Return (x, y) of the center of cell containing provided text 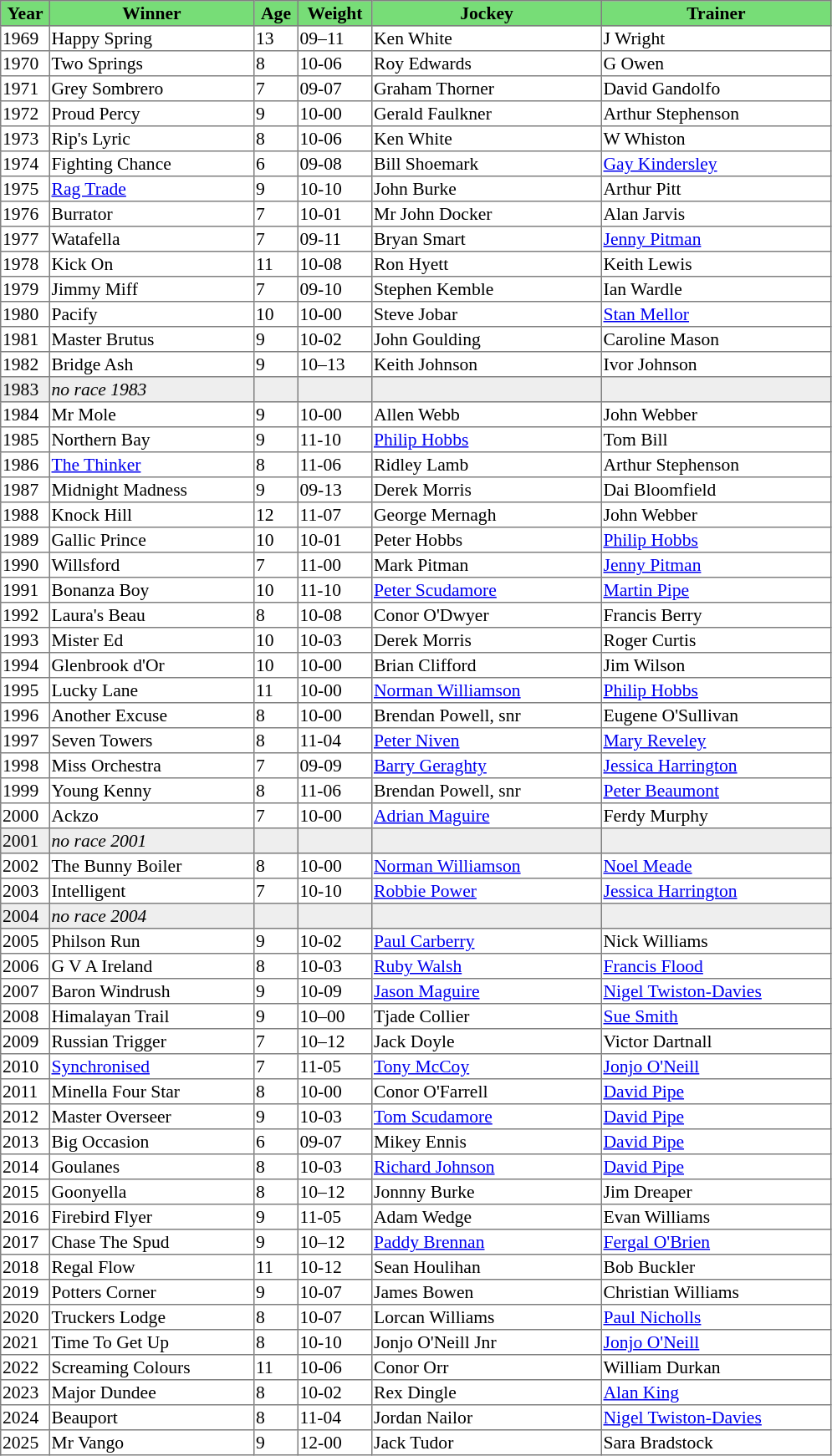
Master Overseer (151, 1117)
1970 (25, 64)
Mark Pitman (487, 565)
Goonyella (151, 1192)
Mary Reveley (716, 741)
Bryan Smart (487, 239)
09-11 (334, 239)
1977 (25, 239)
1989 (25, 540)
Jordan Nailor (487, 1418)
Eugene O'Sullivan (716, 715)
2010 (25, 1067)
Conor Orr (487, 1367)
1975 (25, 189)
2013 (25, 1142)
Jonnny Burke (487, 1192)
1974 (25, 164)
Paddy Brennan (487, 1242)
2024 (25, 1418)
Stephen Kemble (487, 289)
Ivor Johnson (716, 364)
Peter Scudamore (487, 590)
2020 (25, 1317)
Happy Spring (151, 38)
12 (276, 515)
2005 (25, 941)
Chase The Spud (151, 1242)
2008 (25, 1016)
Jim Dreaper (716, 1192)
Burrator (151, 214)
George Mernagh (487, 515)
Pacify (151, 314)
2000 (25, 816)
2023 (25, 1392)
Year (25, 13)
Mikey Ennis (487, 1142)
Bridge Ash (151, 364)
Peter Hobbs (487, 540)
Two Springs (151, 64)
Willsford (151, 565)
no race 1983 (151, 389)
Richard Johnson (487, 1167)
2012 (25, 1117)
1981 (25, 339)
Ruby Walsh (487, 966)
Victor Dartnall (716, 1041)
Kick On (151, 264)
2025 (25, 1443)
Sue Smith (716, 1016)
1997 (25, 741)
Noel Meade (716, 866)
Lorcan Williams (487, 1317)
Paul Carberry (487, 941)
1991 (25, 590)
Mr Mole (151, 415)
G V A Ireland (151, 966)
Proud Percy (151, 114)
1988 (25, 515)
Jimmy Miff (151, 289)
09-13 (334, 490)
Adam Wedge (487, 1217)
Gallic Prince (151, 540)
09-09 (334, 766)
1984 (25, 415)
Bonanza Boy (151, 590)
09–11 (334, 38)
Rex Dingle (487, 1392)
Truckers Lodge (151, 1317)
Rip's Lyric (151, 139)
Tony McCoy (487, 1067)
Ridley Lamb (487, 465)
Master Brutus (151, 339)
Laura's Beau (151, 615)
no race 2001 (151, 841)
Jockey (487, 13)
Gerald Faulkner (487, 114)
Graham Thorner (487, 89)
Grey Sombrero (151, 89)
1983 (25, 389)
1995 (25, 690)
Jason Maguire (487, 991)
Ackzo (151, 816)
Fighting Chance (151, 164)
Nick Williams (716, 941)
John Burke (487, 189)
Lucky Lane (151, 690)
Tjade Collier (487, 1016)
2019 (25, 1292)
Jack Tudor (487, 1443)
2016 (25, 1217)
Jonjo O'Neill Jnr (487, 1342)
Keith Lewis (716, 264)
Barry Geraghty (487, 766)
1985 (25, 440)
Himalayan Trail (151, 1016)
1990 (25, 565)
William Durkan (716, 1367)
Philson Run (151, 941)
Young Kenny (151, 791)
2009 (25, 1041)
Seven Towers (151, 741)
Martin Pipe (716, 590)
2014 (25, 1167)
W Whiston (716, 139)
1996 (25, 715)
Ron Hyett (487, 264)
Screaming Colours (151, 1367)
Steve Jobar (487, 314)
10–13 (334, 364)
Synchronised (151, 1067)
Potters Corner (151, 1292)
2001 (25, 841)
10-09 (334, 991)
Christian Williams (716, 1292)
Beauport (151, 1418)
10-12 (334, 1267)
10–00 (334, 1016)
David Gandolfo (716, 89)
Miss Orchestra (151, 766)
Intelligent (151, 891)
Sean Houlihan (487, 1267)
Regal Flow (151, 1267)
09-10 (334, 289)
1986 (25, 465)
James Bowen (487, 1292)
1992 (25, 615)
G Owen (716, 64)
Big Occasion (151, 1142)
Dai Bloomfield (716, 490)
Paul Nicholls (716, 1317)
Roy Edwards (487, 64)
Allen Webb (487, 415)
1993 (25, 640)
Russian Trigger (151, 1041)
2015 (25, 1192)
Bill Shoemark (487, 164)
Caroline Mason (716, 339)
Winner (151, 13)
Rag Trade (151, 189)
Baron Windrush (151, 991)
no race 2004 (151, 916)
Fergal O'Brien (716, 1242)
2011 (25, 1092)
2004 (25, 916)
Tom Scudamore (487, 1117)
Minella Four Star (151, 1092)
2003 (25, 891)
The Thinker (151, 465)
Alan Jarvis (716, 214)
Francis Berry (716, 615)
2002 (25, 866)
1979 (25, 289)
2017 (25, 1242)
Knock Hill (151, 515)
1978 (25, 264)
Mister Ed (151, 640)
1999 (25, 791)
12-00 (334, 1443)
Gay Kindersley (716, 164)
2021 (25, 1342)
Conor O'Farrell (487, 1092)
1969 (25, 38)
1998 (25, 766)
11-07 (334, 515)
Ian Wardle (716, 289)
2006 (25, 966)
Northern Bay (151, 440)
Arthur Pitt (716, 189)
Brian Clifford (487, 665)
Weight (334, 13)
1971 (25, 89)
Mr Vango (151, 1443)
Bob Buckler (716, 1267)
Adrian Maguire (487, 816)
Roger Curtis (716, 640)
Ferdy Murphy (716, 816)
Sara Bradstock (716, 1443)
1994 (25, 665)
Keith Johnson (487, 364)
Another Excuse (151, 715)
2022 (25, 1367)
Goulanes (151, 1167)
Watafella (151, 239)
1987 (25, 490)
Jim Wilson (716, 665)
Trainer (716, 13)
1980 (25, 314)
Francis Flood (716, 966)
2007 (25, 991)
Peter Niven (487, 741)
Evan Williams (716, 1217)
09-08 (334, 164)
The Bunny Boiler (151, 866)
Mr John Docker (487, 214)
Peter Beaumont (716, 791)
Tom Bill (716, 440)
Stan Mellor (716, 314)
Midnight Madness (151, 490)
Robbie Power (487, 891)
Jack Doyle (487, 1041)
J Wright (716, 38)
Major Dundee (151, 1392)
1976 (25, 214)
13 (276, 38)
Time To Get Up (151, 1342)
Glenbrook d'Or (151, 665)
11-00 (334, 565)
Firebird Flyer (151, 1217)
Alan King (716, 1392)
John Goulding (487, 339)
Conor O'Dwyer (487, 615)
1973 (25, 139)
2018 (25, 1267)
1972 (25, 114)
1982 (25, 364)
Age (276, 13)
